Extract the (X, Y) coordinate from the center of the cell holding the provided text.  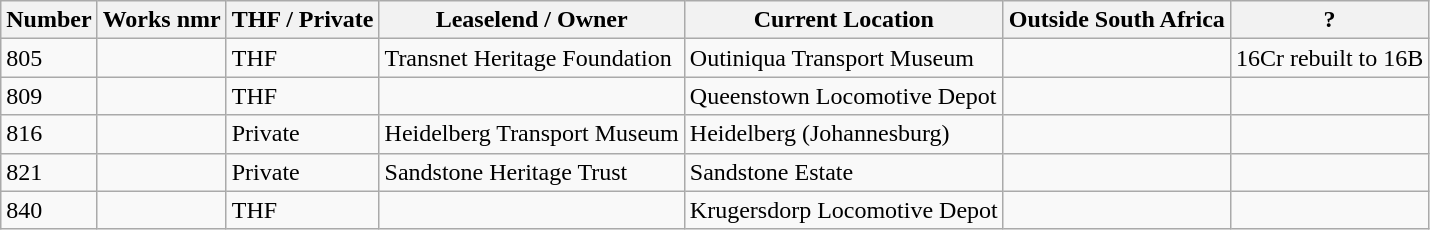
Heidelberg Transport Museum (532, 134)
Current Location (844, 20)
821 (49, 172)
Sandstone Estate (844, 172)
Leaselend / Owner (532, 20)
809 (49, 96)
? (1329, 20)
Works nmr (162, 20)
Outside South Africa (1116, 20)
Transnet Heritage Foundation (532, 58)
Number (49, 20)
THF / Private (302, 20)
16Cr rebuilt to 16B (1329, 58)
840 (49, 210)
Sandstone Heritage Trust (532, 172)
816 (49, 134)
805 (49, 58)
Heidelberg (Johannesburg) (844, 134)
Queenstown Locomotive Depot (844, 96)
Outiniqua Transport Museum (844, 58)
Krugersdorp Locomotive Depot (844, 210)
